Identify which cell holds the provided text, then report its [x, y] central coordinate. 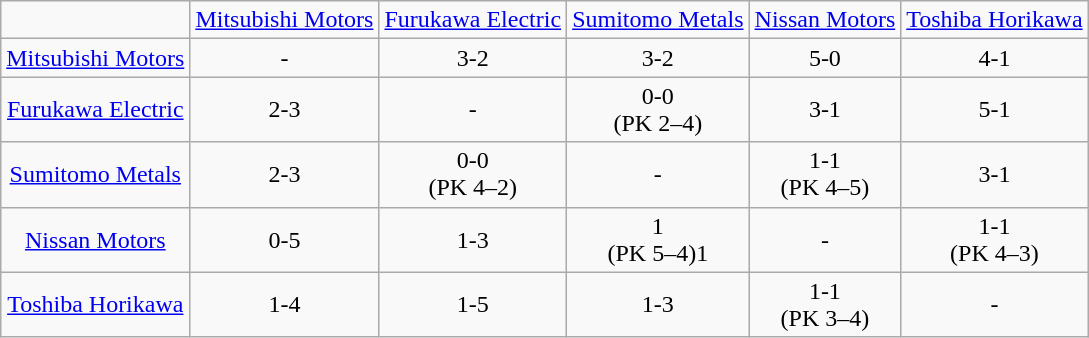
5-0 [825, 58]
1-1(PK 3–4) [825, 304]
0-0(PK 4–2) [473, 174]
1-5 [473, 304]
1(PK 5–4)1 [658, 240]
0-5 [284, 240]
1-1(PK 4–5) [825, 174]
1-1(PK 4–3) [994, 240]
4-1 [994, 58]
0-0(PK 2–4) [658, 110]
1-4 [284, 304]
5-1 [994, 110]
